Capture the cell that displays the provided text and extract its [x, y] central coordinate. 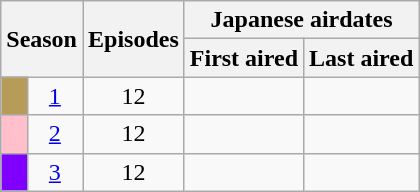
2 [54, 134]
3 [54, 172]
Episodes [133, 39]
Season [42, 39]
Japanese airdates [302, 20]
Last aired [362, 58]
1 [54, 96]
First aired [244, 58]
